For the text-containing cell, return its midpoint in [X, Y] coordinate format. 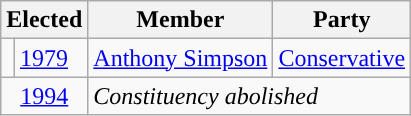
Conservative [342, 58]
Constituency abolished [250, 96]
1979 [50, 58]
Party [342, 20]
Anthony Simpson [180, 58]
Member [180, 20]
1994 [44, 96]
Elected [44, 20]
